Extract the (x, y) coordinate from the center of the cell holding the provided text.  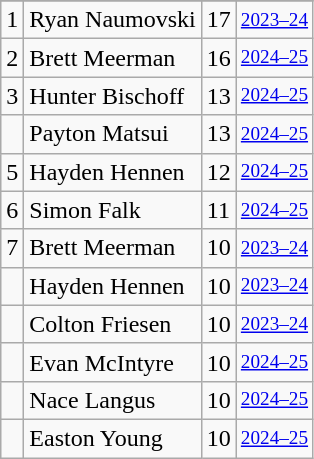
Colton Friesen (112, 324)
Easton Young (112, 438)
16 (218, 58)
1 (12, 20)
17 (218, 20)
Payton Matsui (112, 134)
Evan McIntyre (112, 362)
6 (12, 210)
3 (12, 96)
5 (12, 172)
12 (218, 172)
7 (12, 248)
2 (12, 58)
Nace Langus (112, 400)
11 (218, 210)
Ryan Naumovski (112, 20)
Hunter Bischoff (112, 96)
Simon Falk (112, 210)
